Output the (X, Y) coordinate of the center of the cell containing the given text.  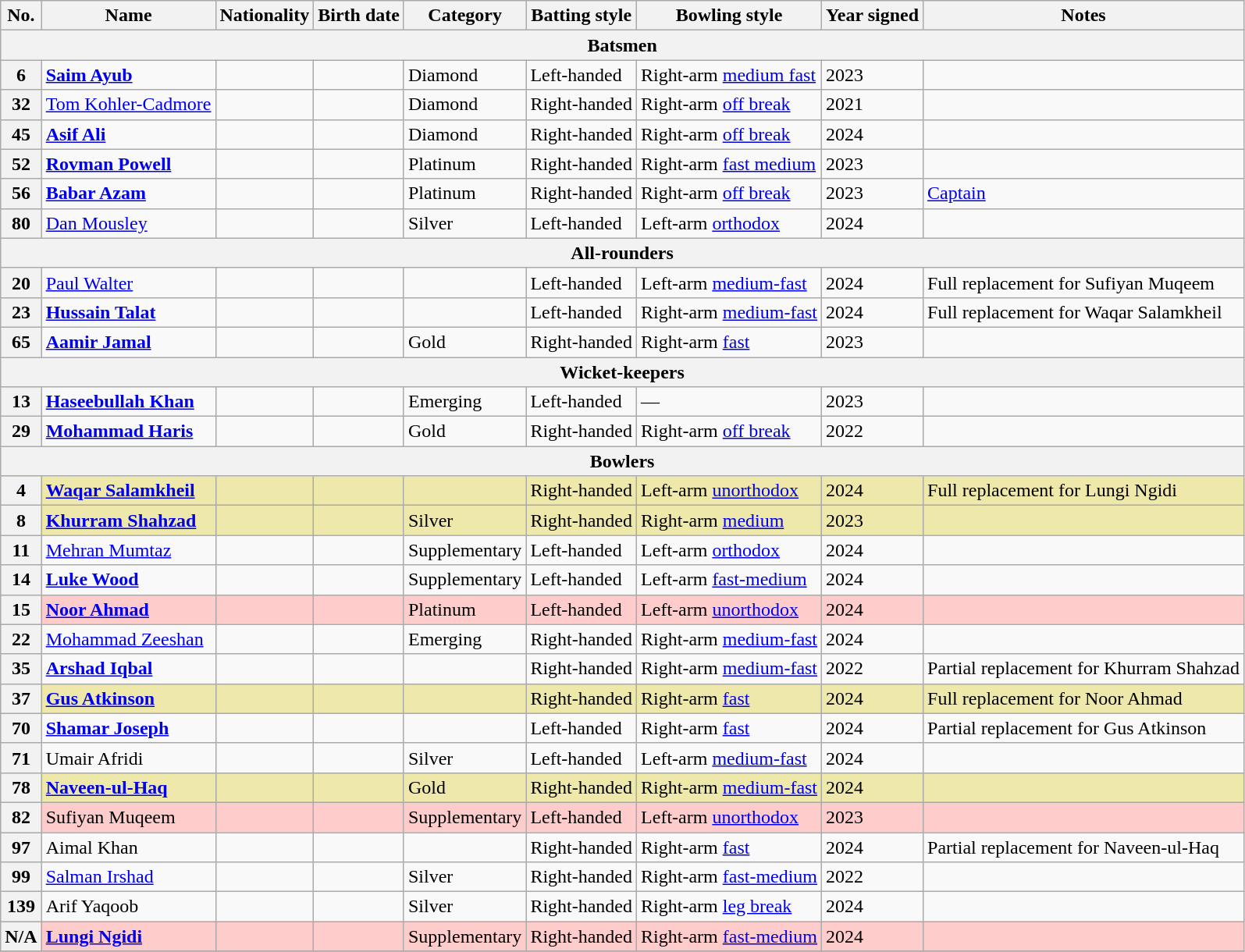
65 (21, 342)
Right-arm leg break (729, 907)
Bowling style (729, 16)
Haseebullah Khan (128, 402)
29 (21, 432)
Luke Wood (128, 580)
Partial replacement for Khurram Shahzad (1083, 669)
71 (21, 758)
Aamir Jamal (128, 342)
Right-arm fast medium (729, 164)
Captain (1083, 194)
Partial replacement for Gus Atkinson (1083, 728)
99 (21, 877)
Mohammad Haris (128, 432)
8 (21, 520)
11 (21, 550)
14 (21, 580)
45 (21, 134)
52 (21, 164)
Right-arm medium (729, 520)
2021 (873, 105)
Hussain Talat (128, 312)
56 (21, 194)
4 (21, 491)
Lungi Ngidi (128, 936)
6 (21, 75)
Full replacement for Lungi Ngidi (1083, 491)
All-rounders (623, 253)
20 (21, 282)
78 (21, 787)
Right-arm medium fast (729, 75)
80 (21, 223)
Tom Kohler-Cadmore (128, 105)
Aimal Khan (128, 847)
Arshad Iqbal (128, 669)
Full replacement for Sufiyan Muqeem (1083, 282)
Birth date (359, 16)
Sufiyan Muqeem (128, 817)
70 (21, 728)
22 (21, 639)
Babar Azam (128, 194)
Mohammad Zeeshan (128, 639)
Name (128, 16)
23 (21, 312)
Rovman Powell (128, 164)
Salman Irshad (128, 877)
Khurram Shahzad (128, 520)
Dan Mousley (128, 223)
Naveen-ul-Haq (128, 787)
No. (21, 16)
Notes (1083, 16)
37 (21, 698)
32 (21, 105)
Category (464, 16)
Saim Ayub (128, 75)
Batting style (582, 16)
82 (21, 817)
139 (21, 907)
— (729, 402)
Full replacement for Noor Ahmad (1083, 698)
35 (21, 669)
Wicket-keepers (623, 372)
97 (21, 847)
Bowlers (623, 461)
Left-arm fast-medium (729, 580)
Partial replacement for Naveen-ul-Haq (1083, 847)
Gus Atkinson (128, 698)
Year signed (873, 16)
13 (21, 402)
Umair Afridi (128, 758)
Shamar Joseph (128, 728)
Nationality (265, 16)
N/A (21, 936)
Asif Ali (128, 134)
Paul Walter (128, 282)
Waqar Salamkheil (128, 491)
Full replacement for Waqar Salamkheil (1083, 312)
Noor Ahmad (128, 609)
15 (21, 609)
Batsmen (623, 45)
Mehran Mumtaz (128, 550)
Arif Yaqoob (128, 907)
